From the cell containing the given text, extract its center point as (X, Y) coordinate. 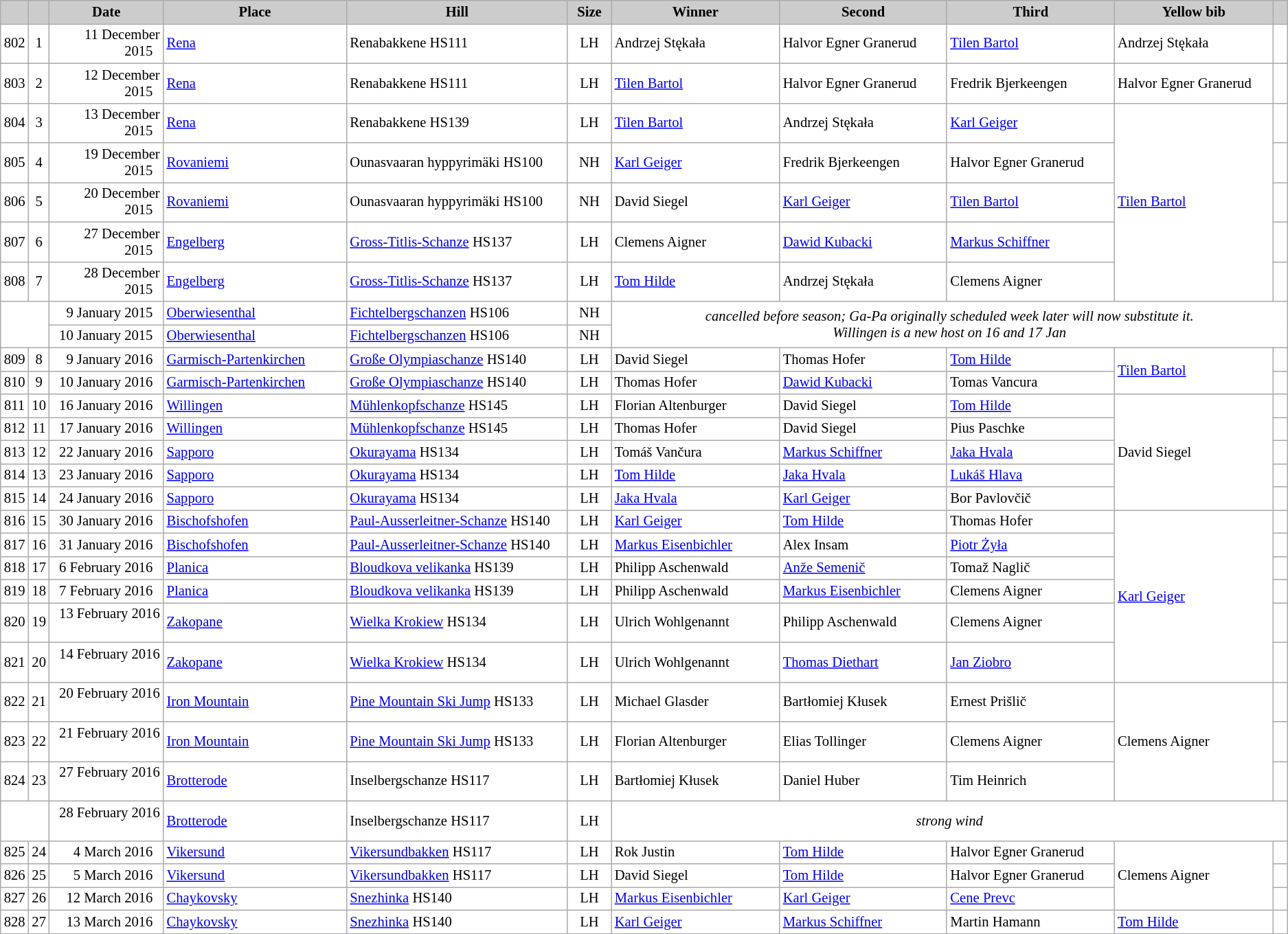
10 (38, 406)
21 (38, 702)
17 (38, 568)
Renabakkene HS139 (457, 123)
26 (38, 898)
12 (38, 452)
Rok Justin (695, 852)
12 December 2015 (106, 83)
cancelled before season; Ga-Pa originally scheduled week later will now substitute it.Willingen is a new host on 16 and 17 Jan (949, 324)
822 (15, 702)
6 (38, 242)
Cene Prevc (1030, 898)
Yellow bib (1194, 12)
Winner (695, 12)
27 (38, 922)
823 (15, 741)
5 March 2016 (106, 876)
Bor Pavlovčič (1030, 498)
817 (15, 545)
17 January 2016 (106, 429)
14 (38, 498)
820 (15, 622)
Third (1030, 12)
Michael Glasder (695, 702)
25 (38, 876)
Date (106, 12)
23 (38, 781)
5 (38, 202)
13 December 2015 (106, 123)
16 (38, 545)
2 (38, 83)
7 February 2016 (106, 591)
13 February 2016 (106, 622)
8 (38, 359)
15 (38, 521)
824 (15, 781)
814 (15, 475)
9 January 2015 (106, 312)
12 March 2016 (106, 898)
9 January 2016 (106, 359)
828 (15, 922)
806 (15, 202)
815 (15, 498)
Pius Paschke (1030, 429)
4 March 2016 (106, 852)
strong wind (949, 821)
3 (38, 123)
810 (15, 383)
812 (15, 429)
Size (589, 12)
13 March 2016 (106, 922)
10 January 2015 (106, 336)
808 (15, 282)
805 (15, 163)
Place (256, 12)
Daniel Huber (863, 781)
827 (15, 898)
Hill (457, 12)
14 February 2016 (106, 662)
Anže Semenič (863, 568)
825 (15, 852)
1 (38, 43)
23 January 2016 (106, 475)
826 (15, 876)
16 January 2016 (106, 406)
31 January 2016 (106, 545)
19 (38, 622)
7 (38, 282)
Piotr Żyła (1030, 545)
20 (38, 662)
Tim Heinrich (1030, 781)
807 (15, 242)
Lukáš Hlava (1030, 475)
819 (15, 591)
13 (38, 475)
Tomaž Naglič (1030, 568)
Alex Insam (863, 545)
818 (15, 568)
11 (38, 429)
11 December 2015 (106, 43)
811 (15, 406)
22 (38, 741)
18 (38, 591)
Tomas Vancura (1030, 383)
20 December 2015 (106, 202)
816 (15, 521)
4 (38, 163)
804 (15, 123)
24 January 2016 (106, 498)
24 (38, 852)
821 (15, 662)
20 February 2016 (106, 702)
9 (38, 383)
Jan Ziobro (1030, 662)
30 January 2016 (106, 521)
19 December 2015 (106, 163)
21 February 2016 (106, 741)
802 (15, 43)
809 (15, 359)
Elias Tollinger (863, 741)
Tomáš Vančura (695, 452)
27 February 2016 (106, 781)
6 February 2016 (106, 568)
10 January 2016 (106, 383)
Martin Hamann (1030, 922)
813 (15, 452)
Ernest Prišlič (1030, 702)
28 December 2015 (106, 282)
Thomas Diethart (863, 662)
Second (863, 12)
28 February 2016 (106, 821)
803 (15, 83)
27 December 2015 (106, 242)
22 January 2016 (106, 452)
